For the text-containing cell, return its midpoint in [X, Y] coordinate format. 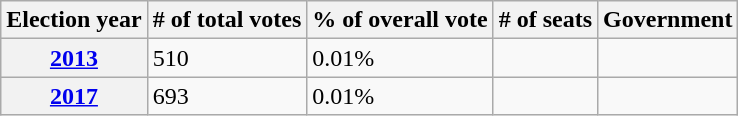
693 [227, 96]
% of overall vote [400, 20]
2017 [74, 96]
510 [227, 58]
Government [668, 20]
# of seats [545, 20]
Election year [74, 20]
2013 [74, 58]
# of total votes [227, 20]
